Extract the (x, y) coordinate from the center of the cell holding the provided text.  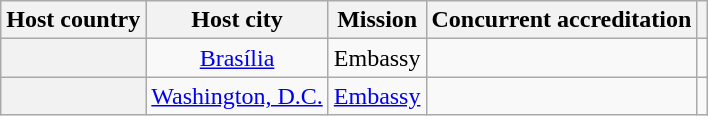
Host country (74, 20)
Host city (237, 20)
Washington, D.C. (237, 96)
Brasília (237, 58)
Mission (377, 20)
Concurrent accreditation (562, 20)
